For the text-containing cell, return its midpoint in (X, Y) coordinate format. 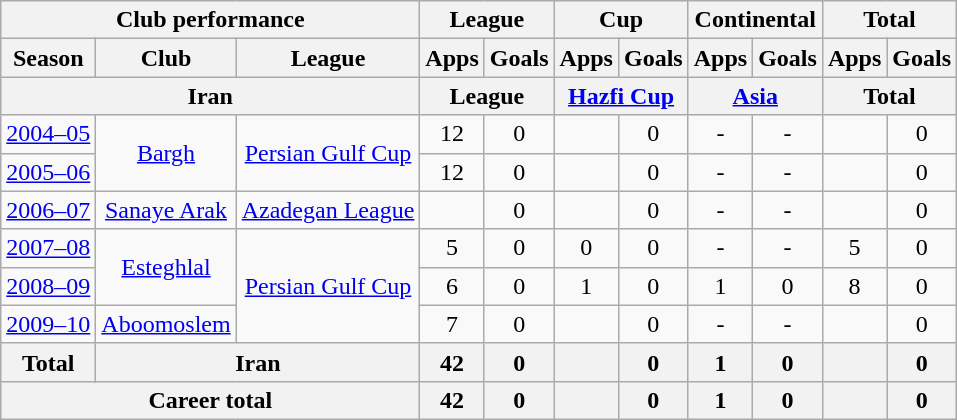
Aboomoslem (166, 324)
Season (48, 58)
Sanaye Arak (166, 210)
Career total (210, 400)
Hazfi Cup (621, 96)
2009–10 (48, 324)
7 (452, 324)
Esteghlal (166, 267)
2007–08 (48, 248)
Club (166, 58)
2006–07 (48, 210)
2008–09 (48, 286)
Club performance (210, 20)
Cup (621, 20)
2004–05 (48, 134)
Continental (755, 20)
6 (452, 286)
Bargh (166, 153)
8 (854, 286)
Azadegan League (328, 210)
Asia (755, 96)
2005–06 (48, 172)
